Capture the cell that displays the provided text and extract its (x, y) central coordinate. 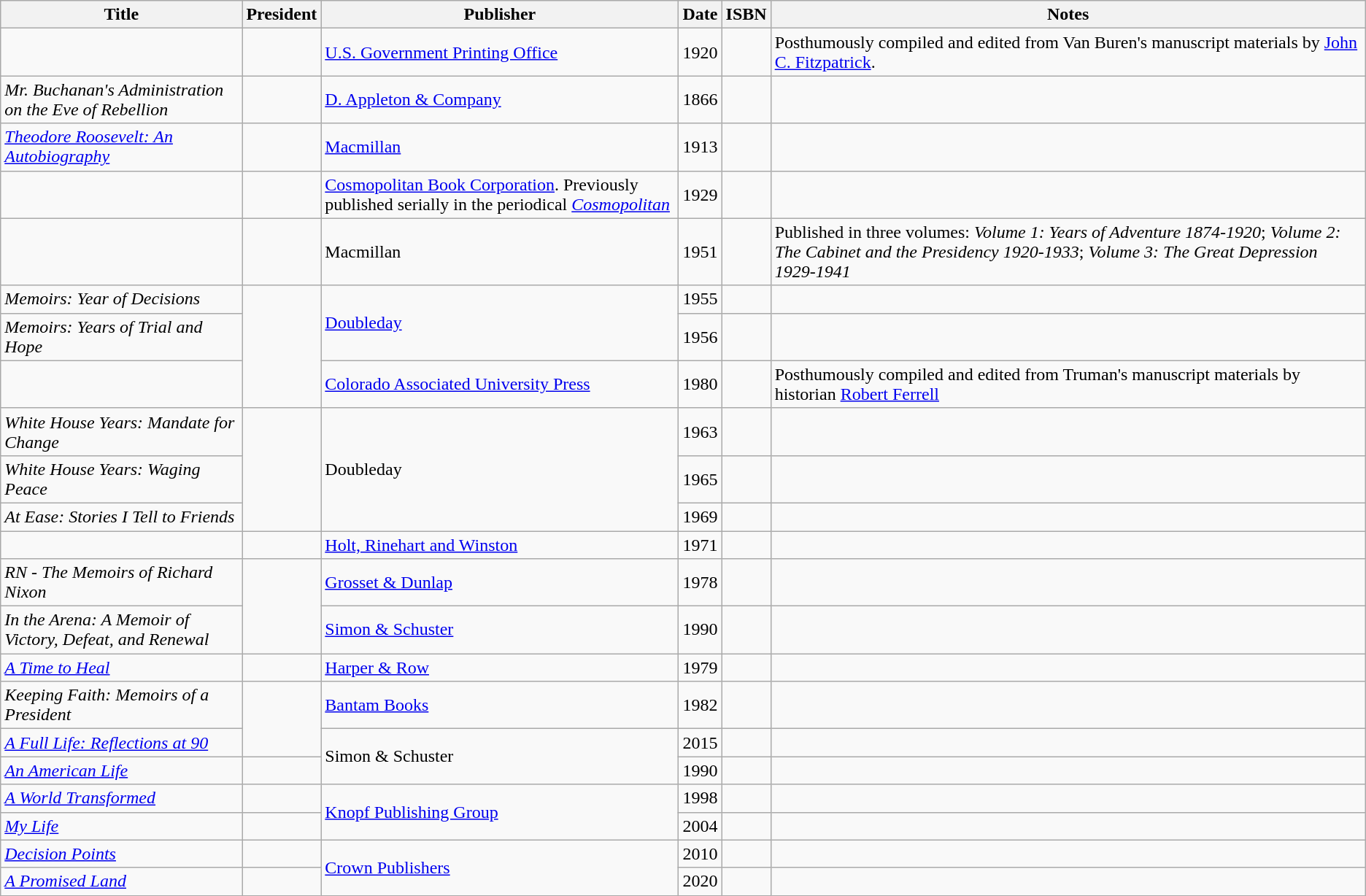
An American Life (121, 771)
1969 (701, 517)
1979 (701, 668)
Grosset & Dunlap (500, 582)
U.S. Government Printing Office (500, 53)
1955 (701, 299)
2004 (701, 826)
Memoirs: Years of Trial and Hope (121, 337)
Notes (1068, 15)
1980 (701, 384)
President (282, 15)
A Promised Land (121, 881)
Colorado Associated University Press (500, 384)
Publisher (500, 15)
2010 (701, 854)
1920 (701, 53)
1913 (701, 147)
In the Arena: A Memoir of Victory, Defeat, and Renewal (121, 630)
Theodore Roosevelt: An Autobiography (121, 147)
RN - The Memoirs of Richard Nixon (121, 582)
1982 (701, 705)
Title (121, 15)
My Life (121, 826)
D. Appleton & Company (500, 99)
1866 (701, 99)
ISBN (746, 15)
Memoirs: Year of Decisions (121, 299)
2020 (701, 881)
Decision Points (121, 854)
White House Years: Waging Peace (121, 479)
Crown Publishers (500, 868)
1963 (701, 432)
1956 (701, 337)
Holt, Rinehart and Winston (500, 545)
At Ease: Stories I Tell to Friends (121, 517)
A World Transformed (121, 798)
1971 (701, 545)
A Full Life: Reflections at 90 (121, 743)
Mr. Buchanan's Administration on the Eve of Rebellion (121, 99)
A Time to Heal (121, 668)
Cosmopolitan Book Corporation. Previously published serially in the periodical Cosmopolitan (500, 194)
1978 (701, 582)
Posthumously compiled and edited from Truman's manuscript materials by historian Robert Ferrell (1068, 384)
Bantam Books (500, 705)
1998 (701, 798)
White House Years: Mandate for Change (121, 432)
1929 (701, 194)
Date (701, 15)
2015 (701, 743)
Posthumously compiled and edited from Van Buren's manuscript materials by John C. Fitzpatrick. (1068, 53)
Knopf Publishing Group (500, 812)
1965 (701, 479)
Harper & Row (500, 668)
1951 (701, 252)
Keeping Faith: Memoirs of a President (121, 705)
